Identify which cell holds the provided text, then report its [X, Y] central coordinate. 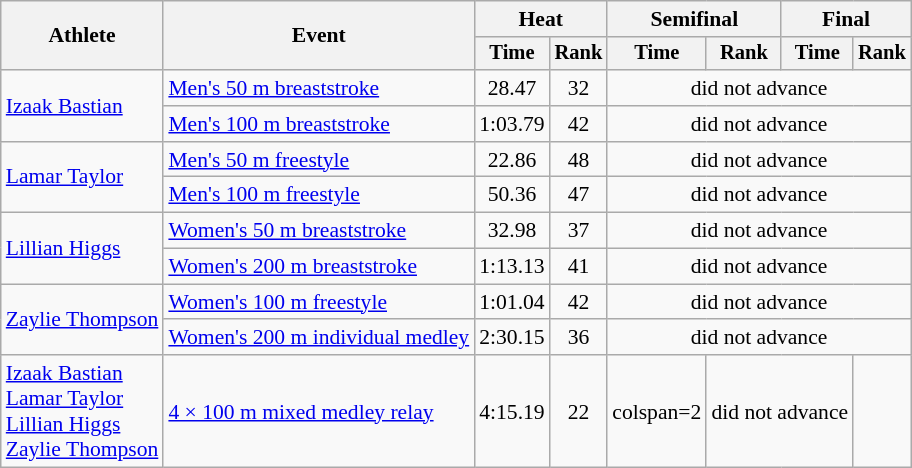
4 × 100 m mixed medley relay [318, 411]
Semifinal [694, 19]
50.36 [512, 195]
1:03.79 [512, 124]
1:13.13 [512, 267]
2:30.15 [512, 338]
Women's 200 m breaststroke [318, 267]
Izaak BastianLamar TaylorLillian HiggsZaylie Thompson [82, 411]
Men's 100 m breaststroke [318, 124]
Event [318, 36]
47 [579, 195]
Women's 200 m individual medley [318, 338]
36 [579, 338]
Men's 50 m freestyle [318, 160]
28.47 [512, 88]
1:01.04 [512, 302]
Men's 100 m freestyle [318, 195]
Zaylie Thompson [82, 320]
48 [579, 160]
Women's 50 m breaststroke [318, 231]
Men's 50 m breaststroke [318, 88]
Heat [540, 19]
Lillian Higgs [82, 248]
22.86 [512, 160]
Izaak Bastian [82, 106]
41 [579, 267]
colspan=2 [656, 411]
37 [579, 231]
32.98 [512, 231]
4:15.19 [512, 411]
Lamar Taylor [82, 178]
Women's 100 m freestyle [318, 302]
22 [579, 411]
32 [579, 88]
Final [846, 19]
Athlete [82, 36]
